Provide the [x, y] coordinate of the cell's center where the given text is located.  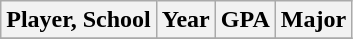
Player, School [79, 20]
Major [313, 20]
Year [186, 20]
GPA [245, 20]
